Scan for the cell matching the given text and deliver its (x, y) coordinate at center. 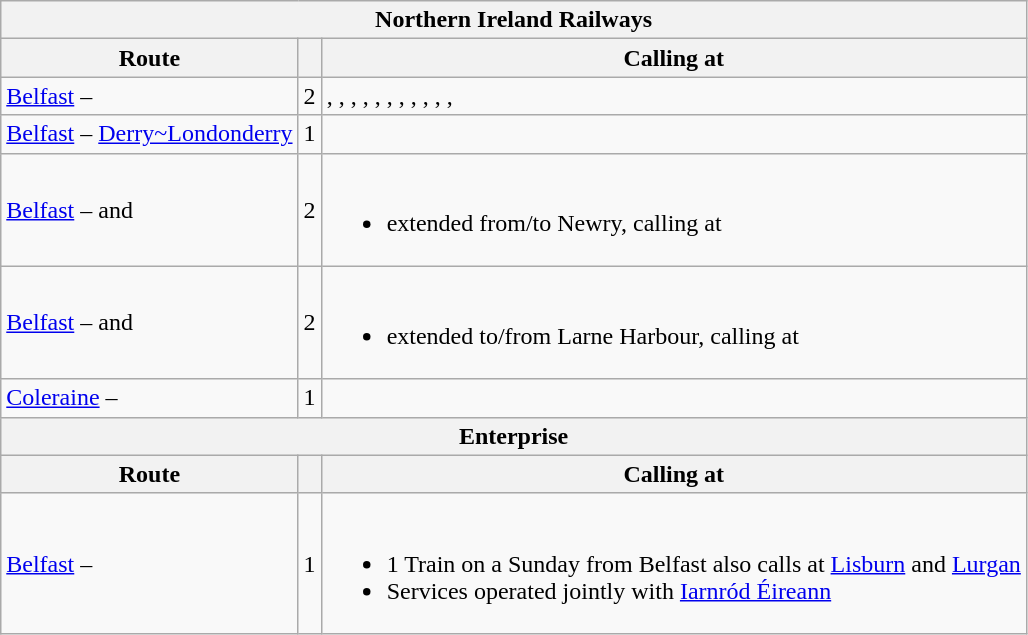
Coleraine – (150, 398)
extended from/to Newry, calling at (674, 210)
Belfast – Derry~Londonderry (150, 134)
, , , , , , , , , , , (674, 96)
Northern Ireland Railways (514, 20)
Enterprise (514, 436)
extended to/from Larne Harbour, calling at (674, 322)
1 Train on a Sunday from Belfast also calls at Lisburn and LurganServices operated jointly with Iarnród Éireann (674, 563)
